Determine the (x, y) coordinate at the center of the cell enclosing the given text.  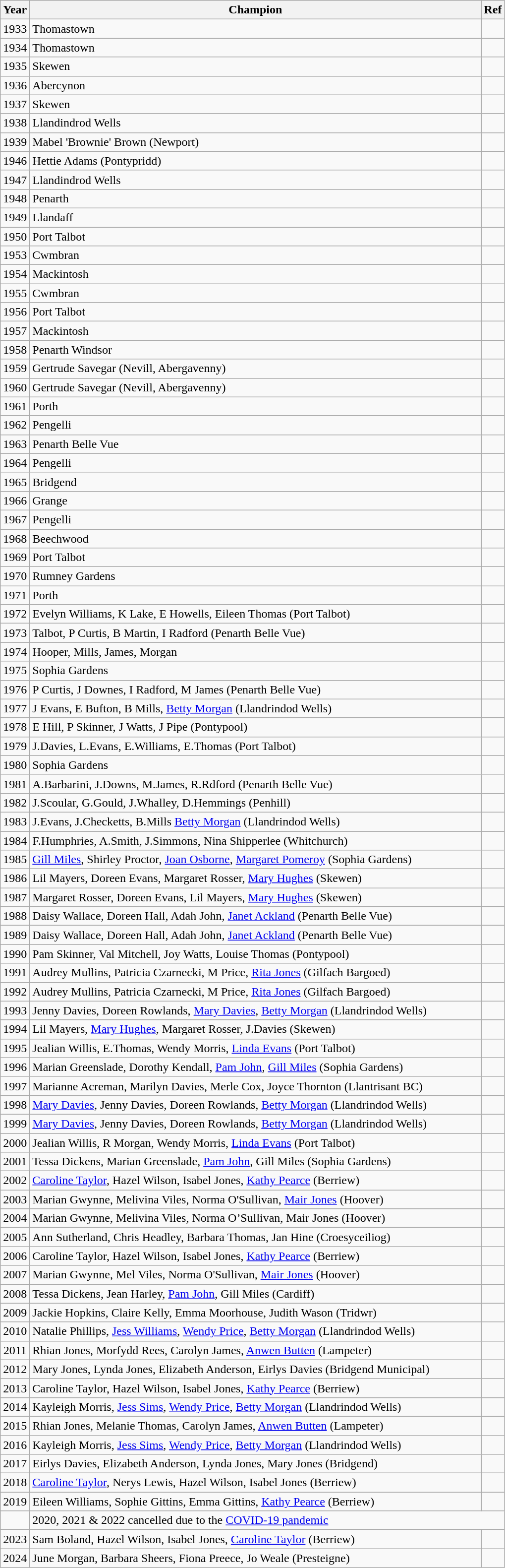
1946 (15, 161)
1990 (15, 954)
1968 (15, 538)
J.Evans, J.Checketts, B.Mills Betty Morgan (Llandrindod Wells) (256, 821)
Evelyn Williams, K Lake, E Howells, Eileen Thomas (Port Talbot) (256, 614)
2011 (15, 1350)
A.Barbarini, J.Downs, M.James, R.Rdford (Penarth Belle Vue) (256, 784)
Penarth Windsor (256, 350)
F.Humphries, A.Smith, J.Simmons, Nina Shipperlee (Whitchurch) (256, 841)
Rumney Gardens (256, 576)
Eileen Williams, Sophie Gittins, Emma Gittins, Kathy Pearce (Berriew) (256, 1502)
1989 (15, 935)
Jealian Willis, R Morgan, Wendy Morris, Linda Evans (Port Talbot) (256, 1142)
1976 (15, 690)
2002 (15, 1181)
Beechwood (256, 538)
1980 (15, 765)
1961 (15, 406)
Marianne Acreman, Marilyn Davies, Merle Cox, Joyce Thornton (Llantrisant BC) (256, 1086)
Lil Mayers, Mary Hughes, Margaret Rosser, J.Davies (Skewen) (256, 1029)
1958 (15, 350)
1954 (15, 274)
2012 (15, 1369)
1978 (15, 727)
1950 (15, 237)
Rhian Jones, Melanie Thomas, Carolyn James, Anwen Butten (Lampeter) (256, 1426)
2020, 2021 & 2022 cancelled due to the COVID-19 pandemic (267, 1520)
1964 (15, 463)
Jenny Davies, Doreen Rowlands, Mary Davies, Betty Morgan (Llandrindod Wells) (256, 1010)
1962 (15, 425)
1960 (15, 387)
Natalie Phillips, Jess Williams, Wendy Price, Betty Morgan (Llandrindod Wells) (256, 1331)
1997 (15, 1086)
Bridgend (256, 482)
1988 (15, 916)
1963 (15, 444)
1933 (15, 29)
Pam Skinner, Val Mitchell, Joy Watts, Louise Thomas (Pontypool) (256, 954)
1970 (15, 576)
1967 (15, 519)
Marian Gwynne, Mel Viles, Norma O'Sullivan, Mair Jones (Hoover) (256, 1275)
1994 (15, 1029)
1982 (15, 803)
Caroline Taylor, Nerys Lewis, Hazel Wilson, Isabel Jones (Berriew) (256, 1483)
Sam Boland, Hazel Wilson, Isabel Jones, Caroline Taylor (Berriew) (256, 1539)
1981 (15, 784)
1965 (15, 482)
Penarth Belle Vue (256, 444)
1995 (15, 1048)
June Morgan, Barbara Sheers, Fiona Preece, Jo Weale (Presteigne) (256, 1558)
1985 (15, 860)
Marian Gwynne, Melivina Viles, Norma O’Sullivan, Mair Jones (Hoover) (256, 1218)
1977 (15, 708)
1983 (15, 821)
Ref (493, 10)
1949 (15, 217)
Marian Gwynne, Melivina Viles, Norma O'Sullivan, Mair Jones (Hoover) (256, 1199)
Gill Miles, Shirley Proctor, Joan Osborne, Margaret Pomeroy (Sophia Gardens) (256, 860)
2007 (15, 1275)
1979 (15, 746)
Grange (256, 501)
2019 (15, 1502)
1966 (15, 501)
Hettie Adams (Pontypridd) (256, 161)
Mary Jones, Lynda Jones, Elizabeth Anderson, Eirlys Davies (Bridgend Municipal) (256, 1369)
1957 (15, 331)
2023 (15, 1539)
Mabel 'Brownie' Brown (Newport) (256, 142)
1956 (15, 312)
2013 (15, 1388)
Abercynon (256, 85)
Lil Mayers, Doreen Evans, Margaret Rosser, Mary Hughes (Skewen) (256, 878)
Jealian Willis, E.Thomas, Wendy Morris, Linda Evans (Port Talbot) (256, 1048)
2015 (15, 1426)
1992 (15, 992)
2014 (15, 1407)
1975 (15, 671)
1936 (15, 85)
1998 (15, 1105)
2001 (15, 1162)
Eirlys Davies, Elizabeth Anderson, Lynda Jones, Mary Jones (Bridgend) (256, 1464)
1971 (15, 595)
2010 (15, 1331)
1948 (15, 198)
Margaret Rosser, Doreen Evans, Lil Mayers, Mary Hughes (Skewen) (256, 897)
2016 (15, 1445)
1935 (15, 66)
Talbot, P Curtis, B Martin, I Radford (Penarth Belle Vue) (256, 633)
Tessa Dickens, Marian Greenslade, Pam John, Gill Miles (Sophia Gardens) (256, 1162)
2005 (15, 1237)
1987 (15, 897)
1984 (15, 841)
1996 (15, 1067)
Jackie Hopkins, Claire Kelly, Emma Moorhouse, Judith Wason (Tridwr) (256, 1313)
Champion (256, 10)
2009 (15, 1313)
Marian Greenslade, Dorothy Kendall, Pam John, Gill Miles (Sophia Gardens) (256, 1067)
1972 (15, 614)
1969 (15, 558)
Tessa Dickens, Jean Harley, Pam John, Gill Miles (Cardiff) (256, 1294)
1939 (15, 142)
1938 (15, 123)
E Hill, P Skinner, J Watts, J Pipe (Pontypool) (256, 727)
Ann Sutherland, Chris Headley, Barbara Thomas, Jan Hine (Croesyceiliog) (256, 1237)
1934 (15, 48)
2006 (15, 1256)
1937 (15, 104)
1974 (15, 652)
P Curtis, J Downes, I Radford, M James (Penarth Belle Vue) (256, 690)
1999 (15, 1124)
1959 (15, 369)
2008 (15, 1294)
Rhian Jones, Morfydd Rees, Carolyn James, Anwen Butten (Lampeter) (256, 1350)
Penarth (256, 198)
J Evans, E Bufton, B Mills, Betty Morgan (Llandrindod Wells) (256, 708)
2024 (15, 1558)
2000 (15, 1142)
1986 (15, 878)
1955 (15, 293)
J.Davies, L.Evans, E.Williams, E.Thomas (Port Talbot) (256, 746)
2018 (15, 1483)
1993 (15, 1010)
Year (15, 10)
2017 (15, 1464)
1973 (15, 633)
1953 (15, 255)
J.Scoular, G.Gould, J.Whalley, D.Hemmings (Penhill) (256, 803)
1947 (15, 180)
1991 (15, 973)
2004 (15, 1218)
2003 (15, 1199)
Hooper, Mills, James, Morgan (256, 652)
Llandaff (256, 217)
